Detect which cell encompasses the target text, then output its (x, y) center coordinate. 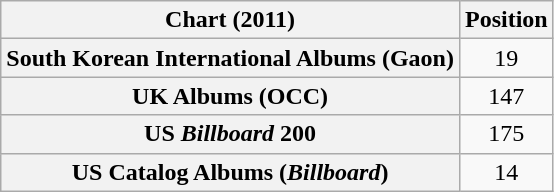
Position (506, 20)
UK Albums (OCC) (230, 96)
US Catalog Albums (Billboard) (230, 172)
Chart (2011) (230, 20)
19 (506, 58)
14 (506, 172)
175 (506, 134)
South Korean International Albums (Gaon) (230, 58)
147 (506, 96)
US Billboard 200 (230, 134)
